From the cell containing the given text, extract its center point as (X, Y) coordinate. 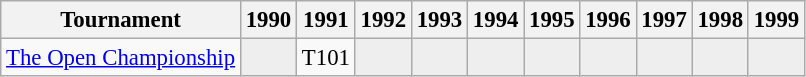
1997 (664, 20)
1998 (720, 20)
Tournament (121, 20)
1996 (608, 20)
1994 (496, 20)
1999 (776, 20)
The Open Championship (121, 58)
T101 (326, 58)
1995 (552, 20)
1992 (383, 20)
1993 (439, 20)
1990 (268, 20)
1991 (326, 20)
